Find where the given text appears and provide that cell's center as (X, Y) coordinate. 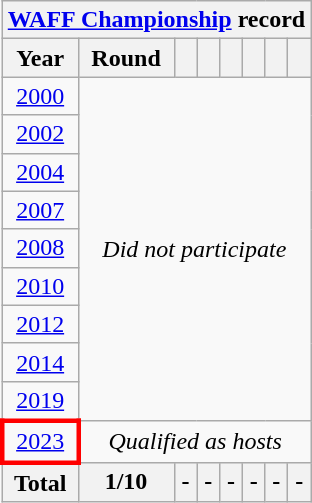
Did not participate (194, 249)
Year (40, 58)
2019 (40, 401)
2002 (40, 134)
Round (126, 58)
2004 (40, 172)
2014 (40, 362)
2000 (40, 96)
Qualified as hosts (194, 442)
Total (40, 482)
2012 (40, 324)
2007 (40, 210)
2008 (40, 248)
WAFF Championship record (156, 20)
2023 (40, 442)
2010 (40, 286)
1/10 (126, 482)
